Extract the [X, Y] coordinate from the center of the cell holding the provided text.  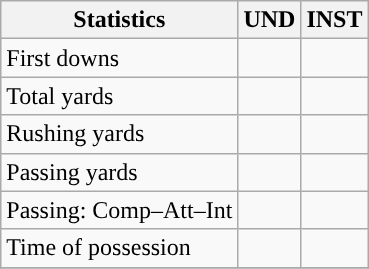
Rushing yards [120, 134]
Passing yards [120, 172]
INST [334, 20]
First downs [120, 58]
Statistics [120, 20]
Passing: Comp–Att–Int [120, 210]
UND [270, 20]
Time of possession [120, 248]
Total yards [120, 96]
